From the cell containing the given text, extract its center point as [X, Y] coordinate. 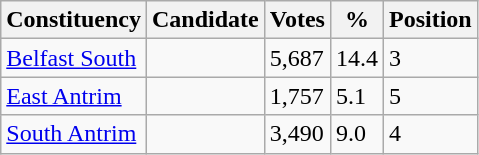
5.1 [356, 96]
Constituency [74, 20]
South Antrim [74, 134]
Belfast South [74, 58]
Position [430, 20]
Votes [297, 20]
East Antrim [74, 96]
Candidate [205, 20]
9.0 [356, 134]
5,687 [297, 58]
3,490 [297, 134]
5 [430, 96]
14.4 [356, 58]
% [356, 20]
1,757 [297, 96]
3 [430, 58]
4 [430, 134]
